Find where the given text appears and provide that cell's center as [x, y] coordinate. 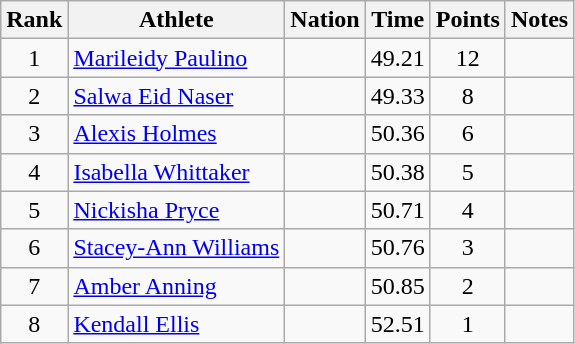
Marileidy Paulino [176, 58]
Stacey-Ann Williams [176, 248]
Rank [34, 20]
Nation [325, 20]
Salwa Eid Naser [176, 96]
50.38 [398, 172]
Nickisha Pryce [176, 210]
7 [34, 286]
49.33 [398, 96]
Isabella Whittaker [176, 172]
12 [468, 58]
50.85 [398, 286]
50.36 [398, 134]
Kendall Ellis [176, 324]
Notes [539, 20]
Athlete [176, 20]
50.76 [398, 248]
49.21 [398, 58]
Points [468, 20]
Alexis Holmes [176, 134]
Time [398, 20]
50.71 [398, 210]
Amber Anning [176, 286]
52.51 [398, 324]
